For the text-containing cell, return its midpoint in [X, Y] coordinate format. 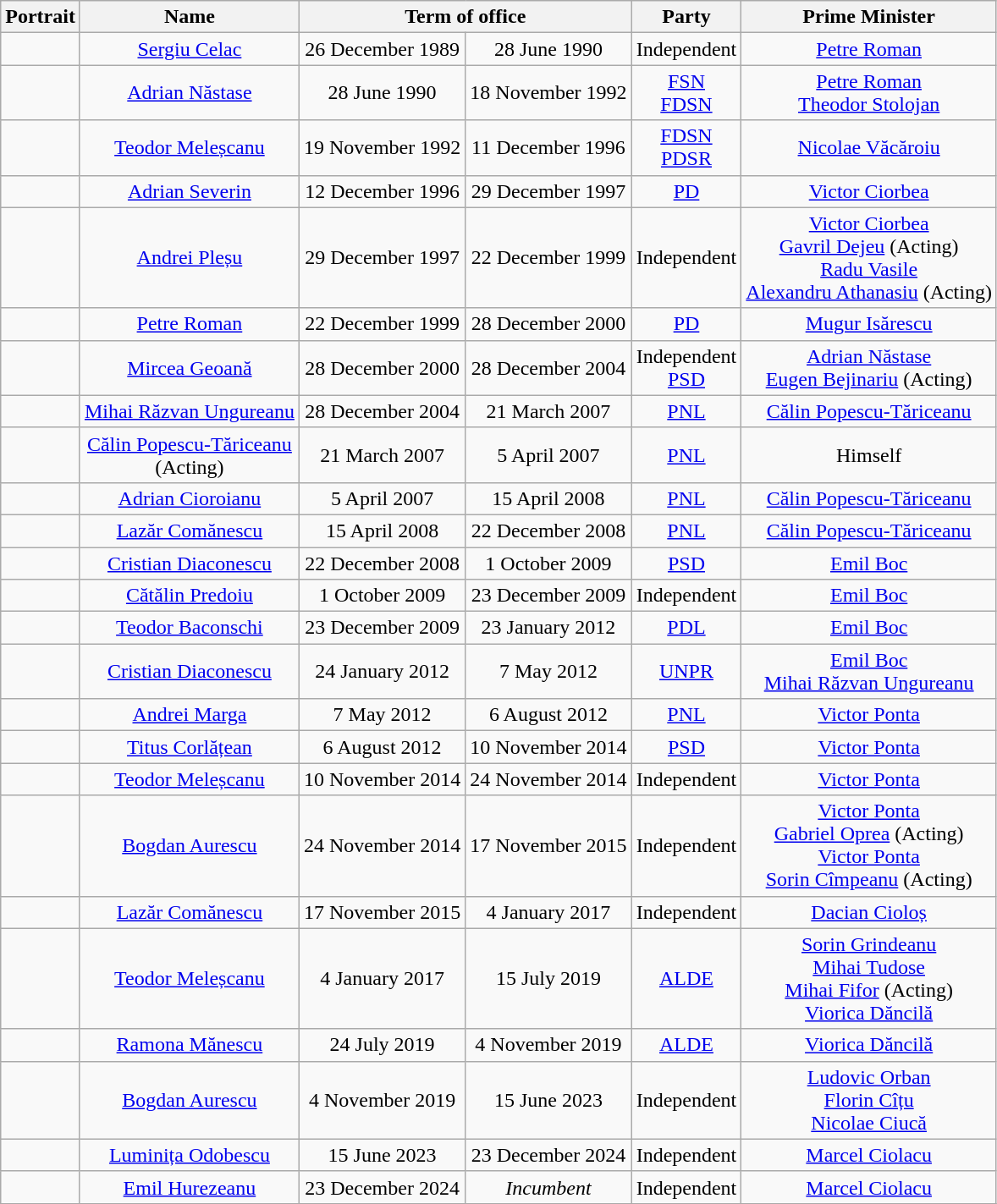
Emil BocMihai Răzvan Ungureanu [869, 672]
Prime Minister [869, 17]
Adrian Năstase [190, 93]
Party [686, 17]
19 November 1992 [382, 147]
12 December 1996 [382, 191]
IndependentPSD [686, 367]
Ludovic OrbanFlorin CîțuNicolae Ciucă [869, 1100]
Luminița Odobescu [190, 1155]
Adrian Severin [190, 191]
Dacian Cioloș [869, 912]
15 July 2019 [548, 978]
Mihai Răzvan Ungureanu [190, 411]
11 December 1996 [548, 147]
Andrei Pleșu [190, 257]
Term of office [465, 17]
UNPR [686, 672]
Teodor Baconschi [190, 628]
Mircea Geoană [190, 367]
Adrian Cioroianu [190, 498]
Viorica Dăncilă [869, 1045]
Mugur Isărescu [869, 324]
Victor PontaGabriel Oprea (Acting)Victor PontaSorin Cîmpeanu (Acting) [869, 846]
PDL [686, 628]
Cătălin Predoiu [190, 596]
Portrait [41, 17]
24 January 2012 [382, 672]
18 November 1992 [548, 93]
Andrei Marga [190, 715]
Sergiu Celac [190, 49]
Nicolae Văcăroiu [869, 147]
23 January 2012 [548, 628]
Victor CiorbeaGavril Dejeu (Acting)Radu VasileAlexandru Athanasiu (Acting) [869, 257]
Ramona Mănescu [190, 1045]
24 July 2019 [382, 1045]
FDSNPDSR [686, 147]
Adrian NăstaseEugen Bejinariu (Acting) [869, 367]
26 December 1989 [382, 49]
Petre RomanTheodor Stolojan [869, 93]
Titus Corlățean [190, 747]
Himself [869, 455]
Sorin GrindeanuMihai TudoseMihai Fifor (Acting)Viorica Dăncilă [869, 978]
Emil Hurezeanu [190, 1187]
Name [190, 17]
Incumbent [548, 1187]
Călin Popescu-Tăriceanu(Acting) [190, 455]
Victor Ciorbea [869, 191]
FSNFDSN [686, 93]
